From the cell containing the given text, extract its center point as (x, y) coordinate. 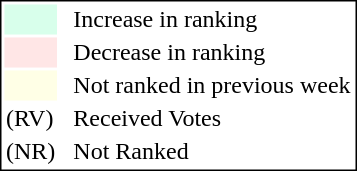
Decrease in ranking (212, 53)
Not Ranked (212, 151)
Received Votes (212, 119)
Not ranked in previous week (212, 85)
(RV) (30, 119)
Increase in ranking (212, 19)
(NR) (30, 151)
